Determine the [X, Y] coordinate at the center of the cell enclosing the given text.  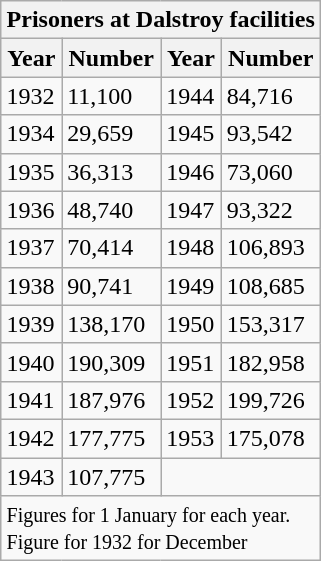
1952 [192, 400]
1937 [32, 248]
1947 [192, 210]
36,313 [112, 172]
1936 [32, 210]
1943 [32, 477]
153,317 [270, 324]
93,322 [270, 210]
1949 [192, 286]
29,659 [112, 134]
138,170 [112, 324]
1940 [32, 362]
1950 [192, 324]
70,414 [112, 248]
1948 [192, 248]
1941 [32, 400]
108,685 [270, 286]
84,716 [270, 96]
93,542 [270, 134]
175,078 [270, 438]
1934 [32, 134]
182,958 [270, 362]
177,775 [112, 438]
1946 [192, 172]
11,100 [112, 96]
Prisoners at Dalstroy facilities [160, 20]
1951 [192, 362]
48,740 [112, 210]
1944 [192, 96]
1942 [32, 438]
90,741 [112, 286]
199,726 [270, 400]
1935 [32, 172]
1932 [32, 96]
73,060 [270, 172]
1938 [32, 286]
107,775 [112, 477]
Figures for 1 January for each year.Figure for 1932 for December [160, 528]
106,893 [270, 248]
1939 [32, 324]
190,309 [112, 362]
1945 [192, 134]
1953 [192, 438]
187,976 [112, 400]
